Return (X, Y) of the center of cell containing provided text 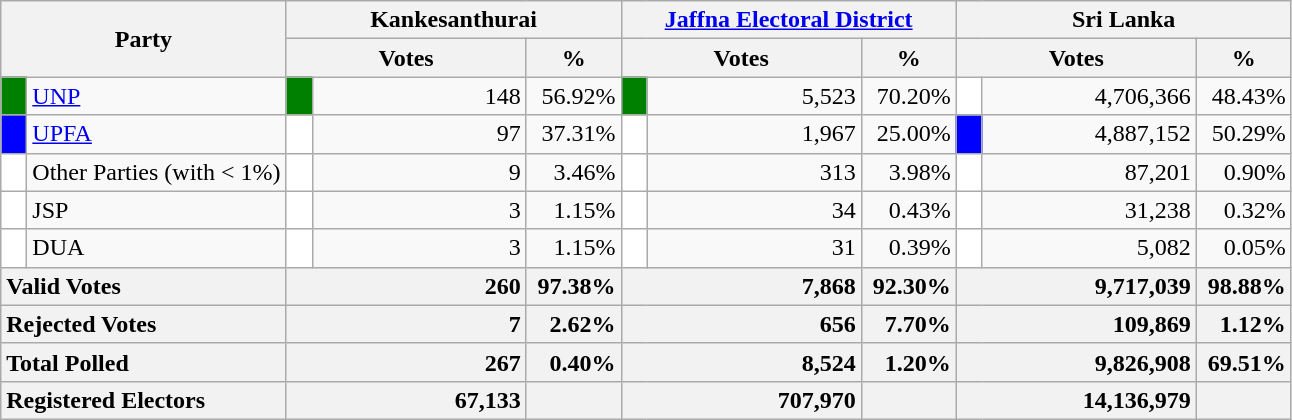
34 (754, 210)
37.31% (574, 134)
0.90% (1244, 172)
67,133 (406, 400)
Registered Electors (144, 400)
9,826,908 (1076, 362)
656 (741, 324)
3.98% (908, 172)
0.32% (1244, 210)
JSP (156, 210)
Other Parties (with < 1%) (156, 172)
Total Polled (144, 362)
109,869 (1076, 324)
Sri Lanka (1124, 20)
7 (406, 324)
Jaffna Electoral District (788, 20)
87,201 (1089, 172)
7.70% (908, 324)
97.38% (574, 286)
313 (754, 172)
260 (406, 286)
9 (419, 172)
50.29% (1244, 134)
31,238 (1089, 210)
7,868 (741, 286)
UNP (156, 96)
92.30% (908, 286)
1.12% (1244, 324)
4,706,366 (1089, 96)
2.62% (574, 324)
25.00% (908, 134)
Valid Votes (144, 286)
0.43% (908, 210)
0.40% (574, 362)
4,887,152 (1089, 134)
8,524 (741, 362)
0.39% (908, 248)
0.05% (1244, 248)
707,970 (741, 400)
9,717,039 (1076, 286)
70.20% (908, 96)
Kankesanthurai (454, 20)
48.43% (1244, 96)
1,967 (754, 134)
5,082 (1089, 248)
3.46% (574, 172)
5,523 (754, 96)
69.51% (1244, 362)
148 (419, 96)
31 (754, 248)
98.88% (1244, 286)
267 (406, 362)
14,136,979 (1076, 400)
UPFA (156, 134)
1.20% (908, 362)
DUA (156, 248)
97 (419, 134)
Party (144, 39)
56.92% (574, 96)
Rejected Votes (144, 324)
